Detect which cell encompasses the target text, then output its (x, y) center coordinate. 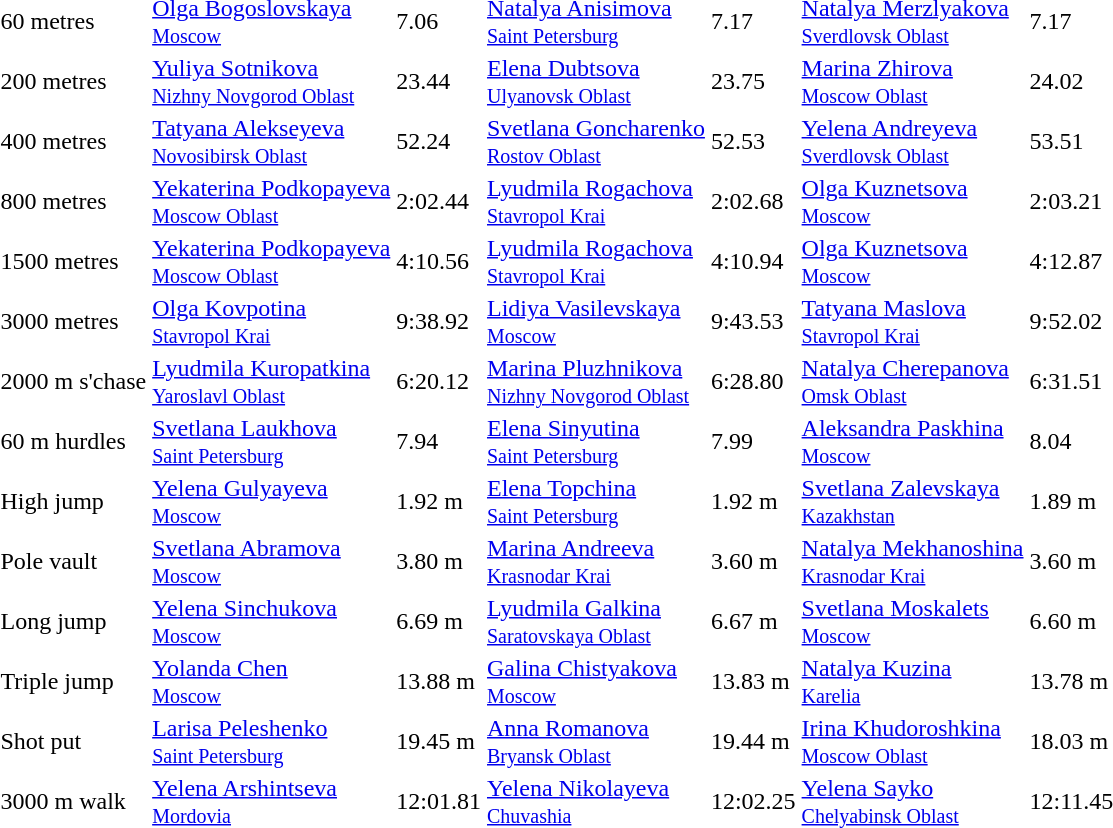
Svetlana ZalevskayaKazakhstan (912, 502)
23.44 (439, 82)
Olga KovpotinaStavropol Krai (272, 322)
Yelena GulyayevaMoscow (272, 502)
13.83 m (753, 682)
Natalya MekhanoshinaKrasnodar Krai (912, 562)
Elena DubtsovaUlyanovsk Oblast (596, 82)
Marina AndreevaKrasnodar Krai (596, 562)
Svetlana MoskaletsMoscow (912, 622)
Larisa PeleshenkoSaint Petersburg (272, 742)
Tatyana AlekseyevaNovosibirsk Oblast (272, 142)
7.99 (753, 442)
6.69 m (439, 622)
Elena SinyutinaSaint Petersburg (596, 442)
Tatyana MaslovaStavropol Krai (912, 322)
4:10.94 (753, 262)
Elena TopchinaSaint Petersburg (596, 502)
Yelena SinchukovaMoscow (272, 622)
Yuliya SotnikovaNizhny Novgorod Oblast (272, 82)
23.75 (753, 82)
19.44 m (753, 742)
3.60 m (753, 562)
Svetlana GoncharenkoRostov Oblast (596, 142)
Lidiya VasilevskayaMoscow (596, 322)
6:28.80 (753, 382)
Natalya KuzinaKarelia (912, 682)
9:43.53 (753, 322)
13.88 m (439, 682)
Natalya CherepanovaOmsk Oblast (912, 382)
Yolanda ChenMoscow (272, 682)
6:20.12 (439, 382)
Aleksandra PaskhinaMoscow (912, 442)
3.80 m (439, 562)
Irina KhudoroshkinaMoscow Oblast (912, 742)
2:02.68 (753, 202)
19.45 m (439, 742)
52.24 (439, 142)
Lyudmila GalkinaSaratovskaya Oblast (596, 622)
Yelena AndreyevaSverdlovsk Oblast (912, 142)
Marina ZhirovaMoscow Oblast (912, 82)
7.94 (439, 442)
Marina PluzhnikovaNizhny Novgorod Oblast (596, 382)
Galina ChistyakovaMoscow (596, 682)
4:10.56 (439, 262)
Lyudmila KuropatkinaYaroslavl Oblast (272, 382)
9:38.92 (439, 322)
Anna RomanovaBryansk Oblast (596, 742)
6.67 m (753, 622)
Svetlana AbramovaMoscow (272, 562)
2:02.44 (439, 202)
52.53 (753, 142)
Svetlana LaukhovaSaint Petersburg (272, 442)
